Search for the cell housing the specified text and yield its [x, y] center coordinate. 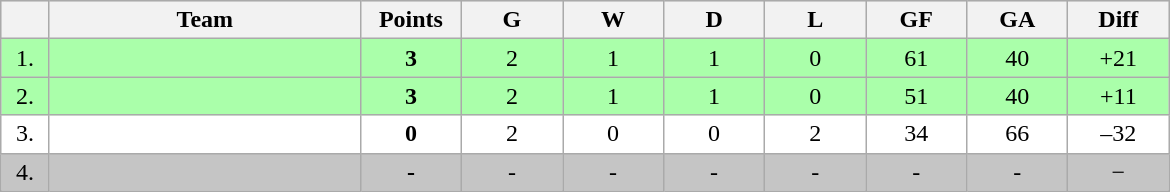
GF [916, 20]
66 [1018, 134]
+11 [1118, 96]
G [512, 20]
Diff [1118, 20]
+21 [1118, 58]
W [612, 20]
L [816, 20]
61 [916, 58]
34 [916, 134]
4. [26, 172]
Points [410, 20]
3. [26, 134]
1. [26, 58]
2. [26, 96]
GA [1018, 20]
− [1118, 172]
Team [204, 20]
51 [916, 96]
–32 [1118, 134]
D [714, 20]
